Find where the given text appears and provide that cell's center as (x, y) coordinate. 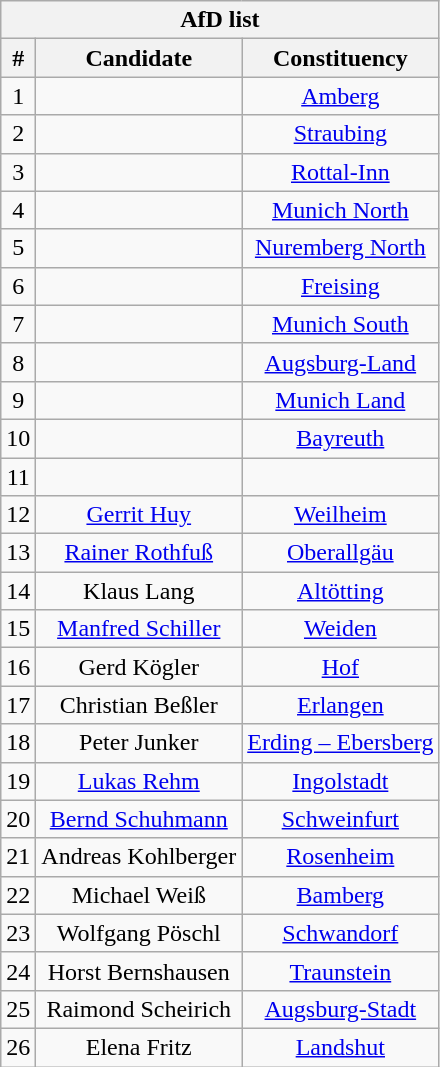
Hof (340, 667)
# (18, 58)
Raimond Scheirich (139, 1009)
Christian Beßler (139, 705)
Straubing (340, 134)
19 (18, 781)
18 (18, 743)
24 (18, 971)
Horst Bernshausen (139, 971)
14 (18, 591)
Augsburg-Land (340, 362)
Gerd Kögler (139, 667)
Munich North (340, 210)
7 (18, 324)
6 (18, 286)
Michael Weiß (139, 895)
Weiden (340, 629)
4 (18, 210)
Augsburg-Stadt (340, 1009)
Freising (340, 286)
15 (18, 629)
Nuremberg North (340, 248)
Gerrit Huy (139, 515)
Oberallgäu (340, 553)
3 (18, 172)
Amberg (340, 96)
11 (18, 477)
Bernd Schuhmann (139, 819)
Altötting (340, 591)
Manfred Schiller (139, 629)
25 (18, 1009)
23 (18, 933)
9 (18, 400)
Candidate (139, 58)
1 (18, 96)
Klaus Lang (139, 591)
26 (18, 1047)
5 (18, 248)
Munich South (340, 324)
22 (18, 895)
17 (18, 705)
Rainer Rothfuß (139, 553)
Bamberg (340, 895)
Erding – Ebersberg (340, 743)
10 (18, 438)
20 (18, 819)
13 (18, 553)
Constituency (340, 58)
8 (18, 362)
16 (18, 667)
Erlangen (340, 705)
Rottal-Inn (340, 172)
Andreas Kohlberger (139, 857)
Wolfgang Pöschl (139, 933)
Weilheim (340, 515)
Rosenheim (340, 857)
AfD list (220, 20)
Elena Fritz (139, 1047)
Traunstein (340, 971)
21 (18, 857)
Lukas Rehm (139, 781)
Peter Junker (139, 743)
Schweinfurt (340, 819)
Schwandorf (340, 933)
Bayreuth (340, 438)
Munich Land (340, 400)
Ingolstadt (340, 781)
Landshut (340, 1047)
12 (18, 515)
2 (18, 134)
